Locate the cell with the specified text and output its (x, y) center coordinate. 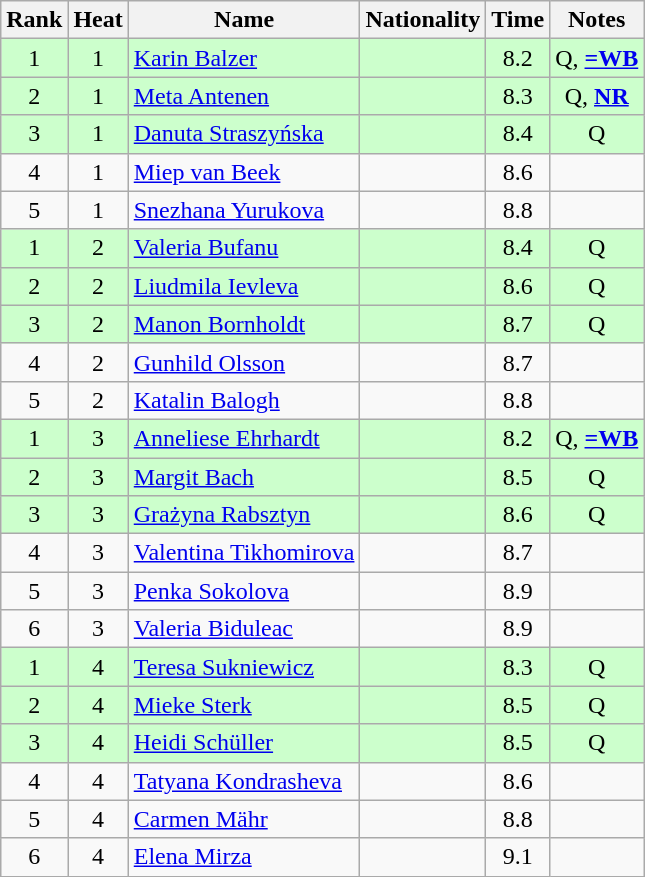
Time (518, 20)
Rank (34, 20)
Valeria Biduleac (244, 629)
Heidi Schüller (244, 743)
Name (244, 20)
Katalin Balogh (244, 400)
Carmen Mähr (244, 819)
Gunhild Olsson (244, 362)
9.1 (518, 857)
Heat (98, 20)
Notes (597, 20)
Anneliese Ehrhardt (244, 438)
Tatyana Kondrasheva (244, 781)
Teresa Sukniewicz (244, 667)
Elena Mirza (244, 857)
Valentina Tikhomirova (244, 553)
Grażyna Rabsztyn (244, 515)
Miep van Beek (244, 172)
Danuta Straszyńska (244, 134)
Liudmila Ievleva (244, 286)
Karin Balzer (244, 58)
Valeria Bufanu (244, 248)
Meta Antenen (244, 96)
Nationality (423, 20)
Q, NR (597, 96)
Snezhana Yurukova (244, 210)
Margit Bach (244, 477)
Mieke Sterk (244, 705)
Manon Bornholdt (244, 324)
Penka Sokolova (244, 591)
